Scan for the cell matching the given text and deliver its (X, Y) coordinate at center. 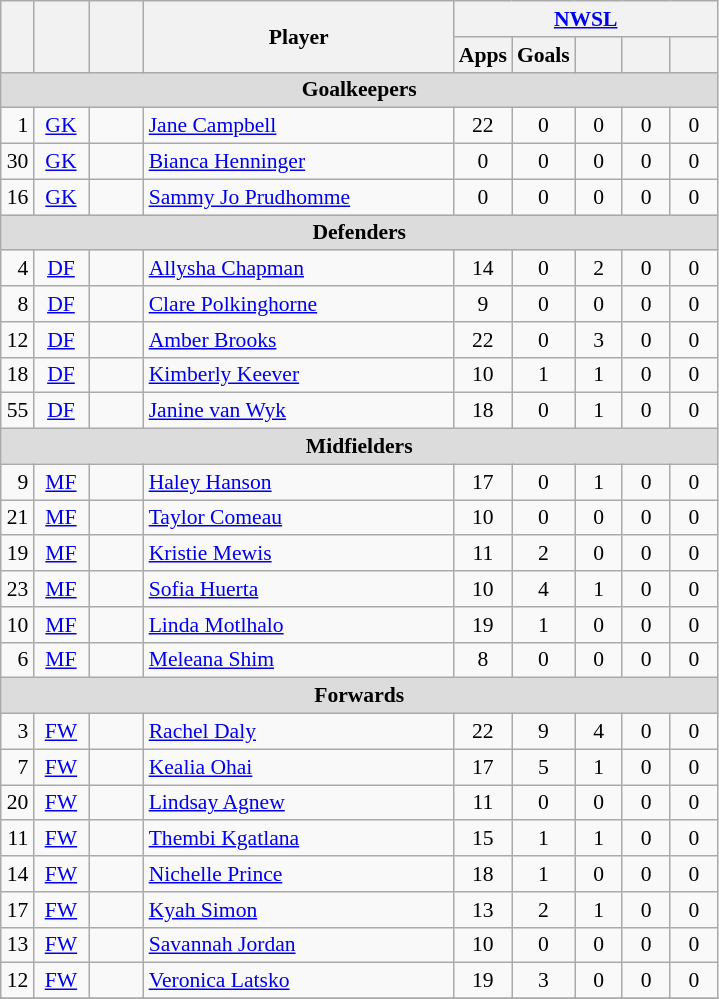
Rachel Daly (299, 732)
Kealia Ohai (299, 767)
Kyah Simon (299, 910)
Defenders (360, 233)
Goalkeepers (360, 90)
Veronica Latsko (299, 981)
Taylor Comeau (299, 518)
30 (18, 162)
Sofia Huerta (299, 589)
55 (18, 411)
Linda Motlhalo (299, 625)
Sammy Jo Prudhomme (299, 197)
NWSL (586, 19)
Kimberly Keever (299, 375)
21 (18, 518)
20 (18, 803)
Apps (483, 55)
23 (18, 589)
Amber Brooks (299, 340)
Forwards (360, 696)
Jane Campbell (299, 126)
Clare Polkinghorne (299, 304)
Kristie Mewis (299, 554)
Thembi Kgatlana (299, 839)
Haley Hanson (299, 482)
7 (18, 767)
Bianca Henninger (299, 162)
Lindsay Agnew (299, 803)
15 (483, 839)
Nichelle Prince (299, 874)
Janine van Wyk (299, 411)
6 (18, 660)
Savannah Jordan (299, 945)
5 (544, 767)
Player (299, 36)
Midfielders (360, 447)
Goals (544, 55)
16 (18, 197)
Meleana Shim (299, 660)
Allysha Chapman (299, 269)
